Locate the cell with the specified text and output its (X, Y) center coordinate. 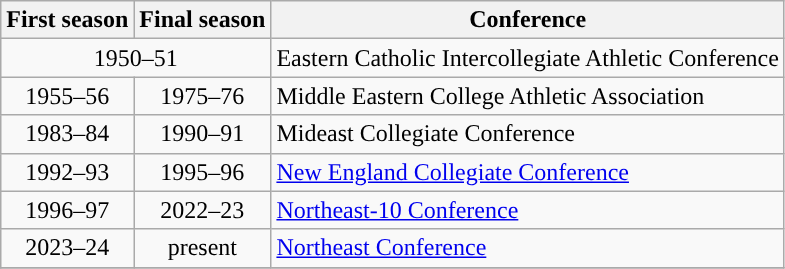
present (202, 248)
Mideast Collegiate Conference (528, 134)
1995–96 (202, 172)
1996–97 (68, 210)
Middle Eastern College Athletic Association (528, 96)
1990–91 (202, 134)
Eastern Catholic Intercollegiate Athletic Conference (528, 58)
Conference (528, 20)
1955–56 (68, 96)
1950–51 (136, 58)
1975–76 (202, 96)
1992–93 (68, 172)
1983–84 (68, 134)
2022–23 (202, 210)
First season (68, 20)
Final season (202, 20)
Northeast-10 Conference (528, 210)
New England Collegiate Conference (528, 172)
2023–24 (68, 248)
Northeast Conference (528, 248)
